Detect which cell encompasses the target text, then output its (X, Y) center coordinate. 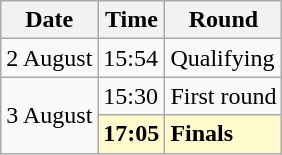
Date (50, 20)
2 August (50, 58)
Time (132, 20)
Round (224, 20)
3 August (50, 115)
First round (224, 96)
Finals (224, 134)
15:30 (132, 96)
17:05 (132, 134)
15:54 (132, 58)
Qualifying (224, 58)
